Provide the [x, y] coordinate of the cell's center where the given text is located.  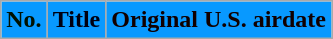
Title [76, 20]
Original U.S. airdate [219, 20]
No. [24, 20]
